Output the (X, Y) coordinate of the center of the cell containing the given text.  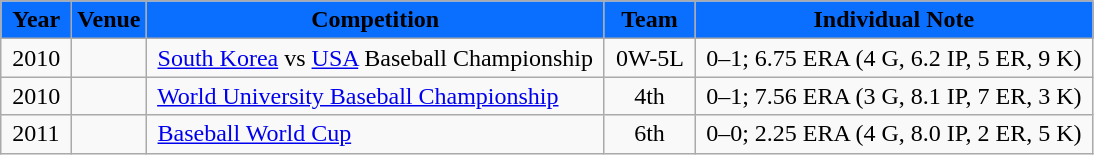
0–1; 6.75 ERA (4 G, 6.2 IP, 5 ER, 9 K) (894, 58)
0–1; 7.56 ERA (3 G, 8.1 IP, 7 ER, 3 K) (894, 96)
Team (649, 20)
Year (36, 20)
South Korea vs USA Baseball Championship (375, 58)
6th (649, 134)
0W-5L (649, 58)
2011 (36, 134)
4th (649, 96)
Venue (109, 20)
Competition (375, 20)
0–0; 2.25 ERA (4 G, 8.0 IP, 2 ER, 5 K) (894, 134)
Individual Note (894, 20)
Baseball World Cup (375, 134)
World University Baseball Championship (375, 96)
